Output the [X, Y] coordinate of the center of the cell containing the given text.  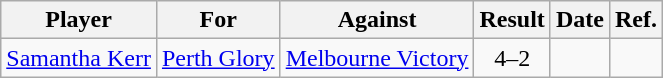
4–2 [512, 58]
Perth Glory [218, 58]
For [218, 20]
Samantha Kerr [79, 58]
Melbourne Victory [377, 58]
Against [377, 20]
Ref. [636, 20]
Date [580, 20]
Player [79, 20]
Result [512, 20]
